Detect which cell encompasses the target text, then output its [X, Y] center coordinate. 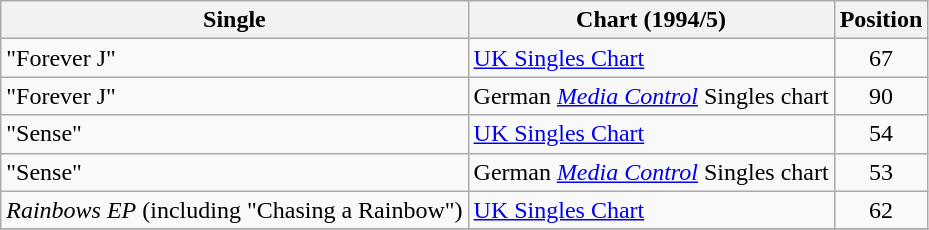
Rainbows EP (including "Chasing a Rainbow") [234, 210]
53 [881, 172]
90 [881, 96]
62 [881, 210]
Chart (1994/5) [651, 20]
Position [881, 20]
Single [234, 20]
54 [881, 134]
67 [881, 58]
